Find where the given text appears and provide that cell's center as (X, Y) coordinate. 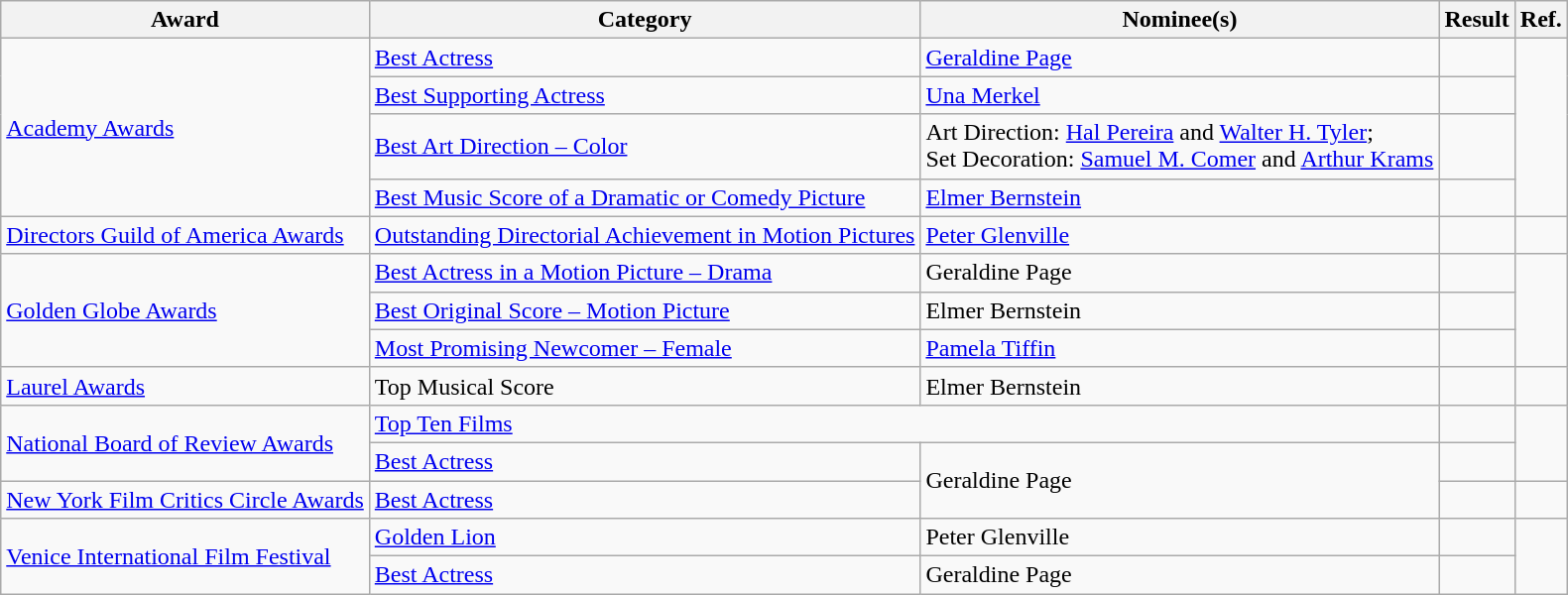
Result (1477, 20)
Una Merkel (1180, 95)
Directors Guild of America Awards (185, 235)
Best Art Direction – Color (645, 147)
Best Actress in a Motion Picture – Drama (645, 273)
Top Musical Score (645, 386)
New York Film Critics Circle Awards (185, 499)
Ref. (1541, 20)
Best Original Score – Motion Picture (645, 310)
Award (185, 20)
Art Direction: Hal Pereira and Walter H. Tyler; Set Decoration: Samuel M. Comer and Arthur Krams (1180, 147)
Laurel Awards (185, 386)
Most Promising Newcomer – Female (645, 348)
Venice International Film Festival (185, 556)
Outstanding Directorial Achievement in Motion Pictures (645, 235)
Golden Globe Awards (185, 310)
Top Ten Films (905, 423)
Nominee(s) (1180, 20)
National Board of Review Awards (185, 442)
Best Supporting Actress (645, 95)
Pamela Tiffin (1180, 348)
Academy Awards (185, 127)
Best Music Score of a Dramatic or Comedy Picture (645, 197)
Category (645, 20)
Golden Lion (645, 537)
